Scan for the cell matching the given text and deliver its (x, y) coordinate at center. 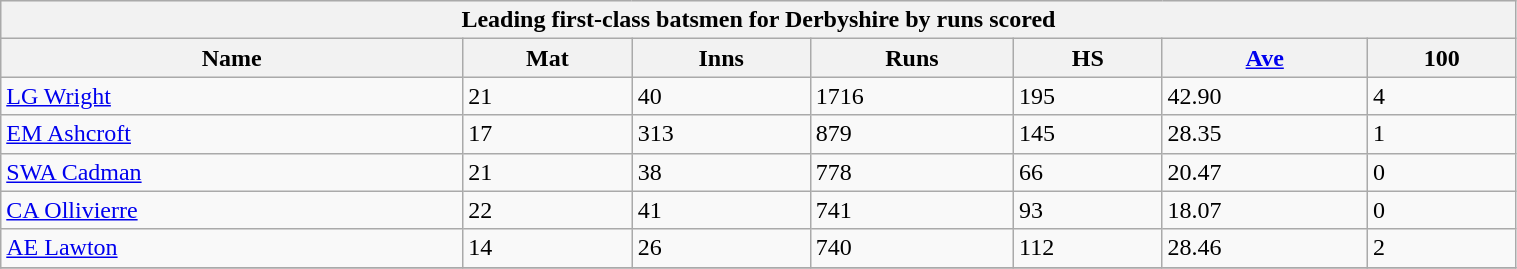
41 (721, 210)
740 (912, 248)
EM Ashcroft (232, 134)
HS (1088, 58)
112 (1088, 248)
93 (1088, 210)
18.07 (1264, 210)
195 (1088, 96)
66 (1088, 172)
4 (1442, 96)
Inns (721, 58)
1 (1442, 134)
879 (912, 134)
AE Lawton (232, 248)
145 (1088, 134)
CA Ollivierre (232, 210)
313 (721, 134)
100 (1442, 58)
Name (232, 58)
1716 (912, 96)
Runs (912, 58)
SWA Cadman (232, 172)
Leading first-class batsmen for Derbyshire by runs scored (758, 20)
38 (721, 172)
Ave (1264, 58)
LG Wright (232, 96)
14 (548, 248)
17 (548, 134)
26 (721, 248)
20.47 (1264, 172)
28.46 (1264, 248)
40 (721, 96)
741 (912, 210)
778 (912, 172)
2 (1442, 248)
42.90 (1264, 96)
28.35 (1264, 134)
22 (548, 210)
Mat (548, 58)
